For the text-containing cell, return its midpoint in [x, y] coordinate format. 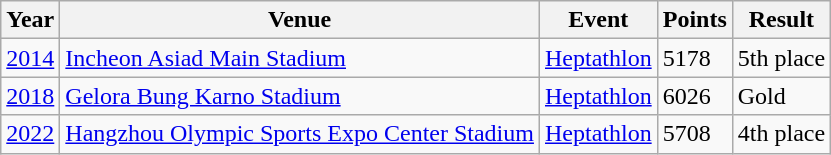
Venue [300, 20]
Hangzhou Olympic Sports Expo Center Stadium [300, 134]
Result [781, 20]
Year [30, 20]
Gelora Bung Karno Stadium [300, 96]
Points [694, 20]
5178 [694, 58]
5th place [781, 58]
2022 [30, 134]
2018 [30, 96]
Gold [781, 96]
Event [598, 20]
4th place [781, 134]
5708 [694, 134]
2014 [30, 58]
6026 [694, 96]
Incheon Asiad Main Stadium [300, 58]
